Extract the [X, Y] coordinate from the center of the cell holding the provided text.  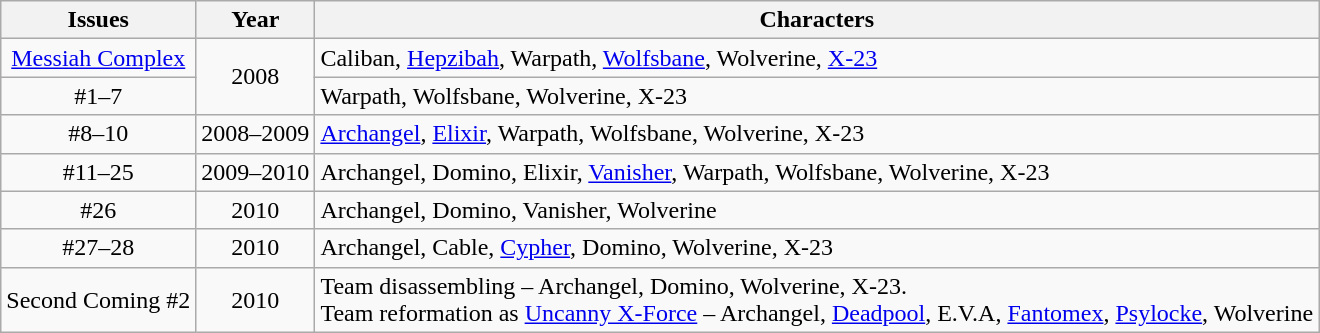
#1–7 [98, 96]
#8–10 [98, 134]
Caliban, Hepzibah, Warpath, Wolfsbane, Wolverine, X-23 [817, 58]
Messiah Complex [98, 58]
Archangel, Cable, Cypher, Domino, Wolverine, X-23 [817, 248]
Archangel, Elixir, Warpath, Wolfsbane, Wolverine, X-23 [817, 134]
Second Coming #2 [98, 300]
2008 [256, 77]
Characters [817, 20]
2008–2009 [256, 134]
#11–25 [98, 172]
Warpath, Wolfsbane, Wolverine, X-23 [817, 96]
Archangel, Domino, Elixir, Vanisher, Warpath, Wolfsbane, Wolverine, X-23 [817, 172]
#26 [98, 210]
Issues [98, 20]
Year [256, 20]
2009–2010 [256, 172]
Archangel, Domino, Vanisher, Wolverine [817, 210]
#27–28 [98, 248]
